Search for the cell housing the specified text and yield its (x, y) center coordinate. 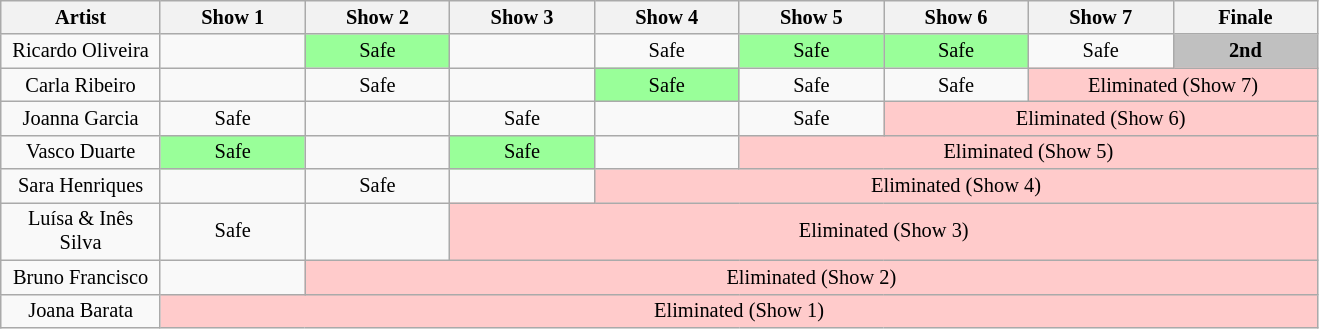
Carla Ribeiro (81, 85)
Luísa & Inês Silva (81, 231)
Show 7 (1100, 17)
Eliminated (Show 2) (812, 277)
Joanna Garcia (81, 118)
Eliminated (Show 7) (1172, 85)
Show 1 (232, 17)
Eliminated (Show 6) (1101, 118)
Eliminated (Show 5) (1028, 152)
Show 2 (378, 17)
Show 3 (522, 17)
Show 6 (956, 17)
Vasco Duarte (81, 152)
Eliminated (Show 4) (956, 186)
2nd (1246, 51)
Sara Henriques (81, 186)
Joana Barata (81, 311)
Eliminated (Show 3) (884, 231)
Bruno Francisco (81, 277)
Show 4 (666, 17)
Artist (81, 17)
Eliminated (Show 1) (738, 311)
Show 5 (812, 17)
Ricardo Oliveira (81, 51)
Finale (1246, 17)
